Capture the cell that displays the provided text and extract its [x, y] central coordinate. 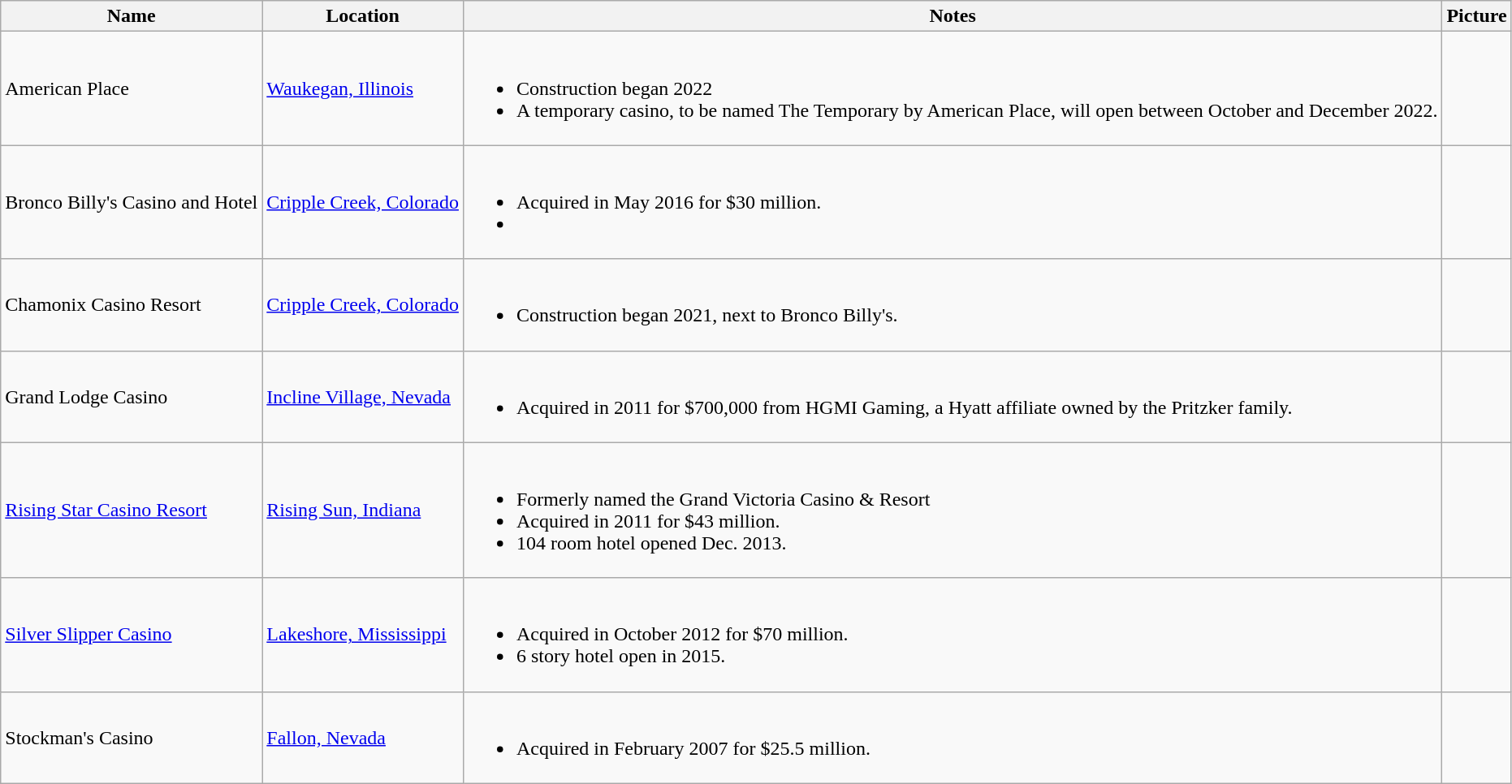
Rising Sun, Indiana [363, 510]
Chamonix Casino Resort [132, 305]
American Place [132, 88]
Construction began 2022A temporary casino, to be named The Temporary by American Place, will open between October and December 2022. [952, 88]
Incline Village, Nevada [363, 396]
Rising Star Casino Resort [132, 510]
Location [363, 16]
Formerly named the Grand Victoria Casino & ResortAcquired in 2011 for $43 million.104 room hotel opened Dec. 2013. [952, 510]
Construction began 2021, next to Bronco Billy's. [952, 305]
Stockman's Casino [132, 737]
Grand Lodge Casino [132, 396]
Acquired in February 2007 for $25.5 million. [952, 737]
Acquired in October 2012 for $70 million.6 story hotel open in 2015. [952, 635]
Acquired in 2011 for $700,000 from HGMI Gaming, a Hyatt affiliate owned by the Pritzker family. [952, 396]
Picture [1476, 16]
Notes [952, 16]
Bronco Billy's Casino and Hotel [132, 202]
Name [132, 16]
Lakeshore, Mississippi [363, 635]
Silver Slipper Casino [132, 635]
Acquired in May 2016 for $30 million. [952, 202]
Waukegan, Illinois [363, 88]
Fallon, Nevada [363, 737]
